Search for the cell housing the specified text and yield its (x, y) center coordinate. 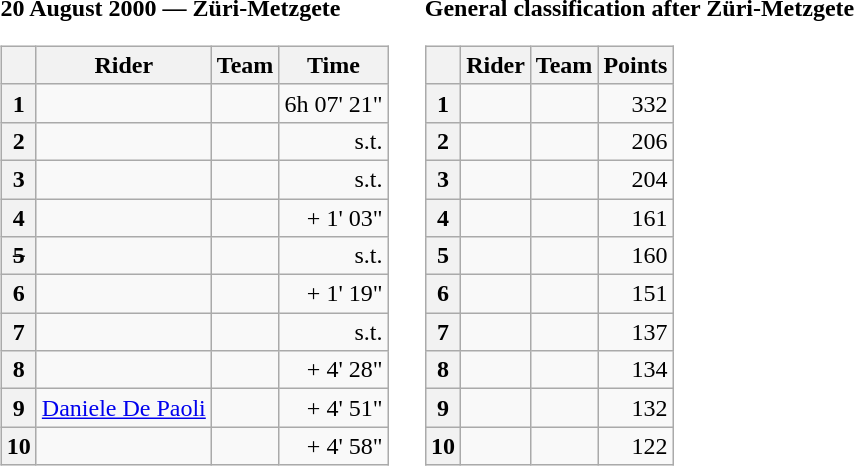
Points (636, 65)
+ 4' 28" (334, 370)
+ 4' 51" (334, 408)
204 (636, 179)
206 (636, 141)
132 (636, 408)
161 (636, 217)
137 (636, 332)
134 (636, 370)
151 (636, 294)
160 (636, 256)
6h 07' 21" (334, 103)
332 (636, 103)
Time (334, 65)
+ 1' 19" (334, 294)
+ 4' 58" (334, 446)
Daniele De Paoli (124, 408)
+ 1' 03" (334, 217)
122 (636, 446)
